Capture the cell that displays the provided text and extract its [x, y] central coordinate. 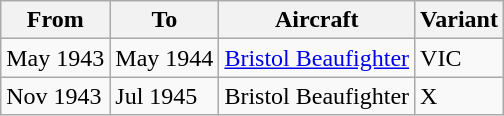
From [56, 20]
Aircraft [317, 20]
Nov 1943 [56, 96]
VIC [460, 58]
To [164, 20]
Jul 1945 [164, 96]
Variant [460, 20]
May 1944 [164, 58]
May 1943 [56, 58]
X [460, 96]
